Search for the cell housing the specified text and yield its [X, Y] center coordinate. 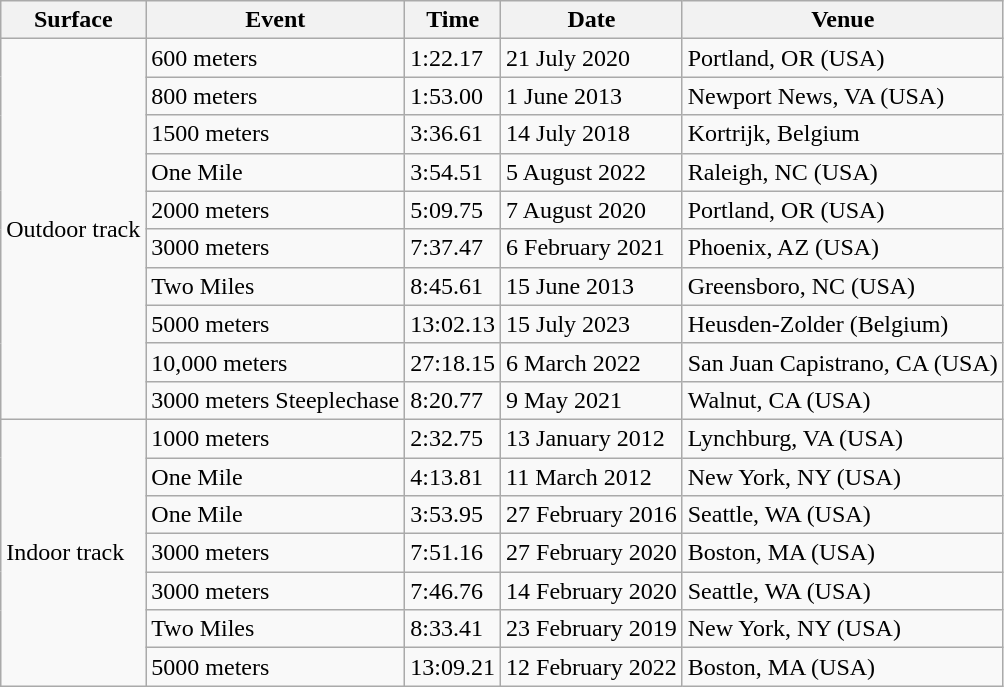
7:37.47 [453, 248]
8:20.77 [453, 400]
Newport News, VA (USA) [842, 96]
Indoor track [74, 552]
7:51.16 [453, 553]
Date [592, 20]
3:53.95 [453, 515]
27:18.15 [453, 362]
6 March 2022 [592, 362]
Greensboro, NC (USA) [842, 286]
2000 meters [276, 210]
7 August 2020 [592, 210]
600 meters [276, 58]
8:33.41 [453, 629]
23 February 2019 [592, 629]
2:32.75 [453, 438]
1:53.00 [453, 96]
800 meters [276, 96]
21 July 2020 [592, 58]
13:02.13 [453, 324]
3000 meters Steeplechase [276, 400]
11 March 2012 [592, 477]
San Juan Capistrano, CA (USA) [842, 362]
Event [276, 20]
Heusden-Zolder (Belgium) [842, 324]
Kortrijk, Belgium [842, 134]
13:09.21 [453, 667]
Walnut, CA (USA) [842, 400]
Phoenix, AZ (USA) [842, 248]
14 February 2020 [592, 591]
13 January 2012 [592, 438]
9 May 2021 [592, 400]
7:46.76 [453, 591]
5 August 2022 [592, 172]
5:09.75 [453, 210]
Outdoor track [74, 230]
Time [453, 20]
8:45.61 [453, 286]
6 February 2021 [592, 248]
1 June 2013 [592, 96]
Lynchburg, VA (USA) [842, 438]
Venue [842, 20]
1500 meters [276, 134]
12 February 2022 [592, 667]
1000 meters [276, 438]
15 July 2023 [592, 324]
27 February 2020 [592, 553]
1:22.17 [453, 58]
4:13.81 [453, 477]
3:54.51 [453, 172]
10,000 meters [276, 362]
15 June 2013 [592, 286]
27 February 2016 [592, 515]
Raleigh, NC (USA) [842, 172]
Surface [74, 20]
3:36.61 [453, 134]
14 July 2018 [592, 134]
